Find where the given text appears and provide that cell's center as (X, Y) coordinate. 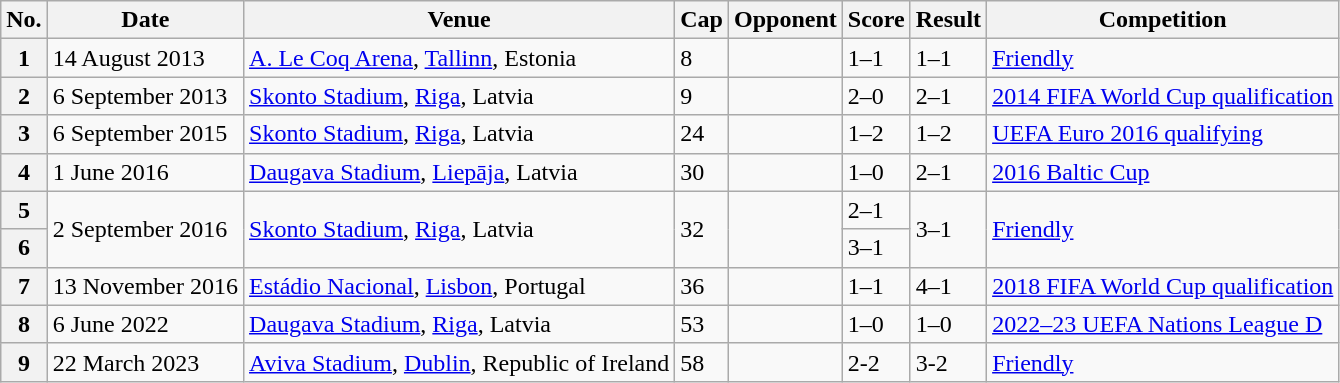
Score (876, 20)
Date (145, 20)
6 September 2015 (145, 134)
36 (702, 286)
53 (702, 324)
30 (702, 172)
Daugava Stadium, Riga, Latvia (460, 324)
2014 FIFA World Cup qualification (1163, 96)
7 (24, 286)
13 November 2016 (145, 286)
2 (24, 96)
Aviva Stadium, Dublin, Republic of Ireland (460, 362)
Daugava Stadium, Liepāja, Latvia (460, 172)
1 June 2016 (145, 172)
14 August 2013 (145, 58)
6 June 2022 (145, 324)
3 (24, 134)
2 September 2016 (145, 229)
6 (24, 248)
2-2 (876, 362)
2016 Baltic Cup (1163, 172)
A. Le Coq Arena, Tallinn, Estonia (460, 58)
2022–23 UEFA Nations League D (1163, 324)
22 March 2023 (145, 362)
5 (24, 210)
Competition (1163, 20)
Venue (460, 20)
1 (24, 58)
4 (24, 172)
Cap (702, 20)
4–1 (948, 286)
UEFA Euro 2016 qualifying (1163, 134)
Opponent (785, 20)
2–0 (876, 96)
24 (702, 134)
Result (948, 20)
Estádio Nacional, Lisbon, Portugal (460, 286)
32 (702, 229)
3-2 (948, 362)
No. (24, 20)
6 September 2013 (145, 96)
58 (702, 362)
2018 FIFA World Cup qualification (1163, 286)
